Pinpoint the cell where the given text exists, returning its (x, y) midpoint coordinate. 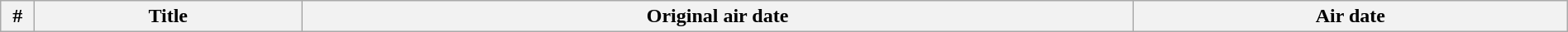
Air date (1350, 16)
Title (169, 16)
Original air date (718, 16)
# (18, 16)
